For the text-containing cell, return its midpoint in (X, Y) coordinate format. 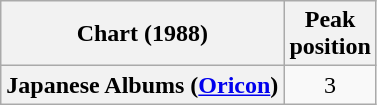
Chart (1988) (142, 34)
Peak position (330, 34)
3 (330, 85)
Japanese Albums (Oricon) (142, 85)
